Capture the cell that displays the provided text and extract its [x, y] central coordinate. 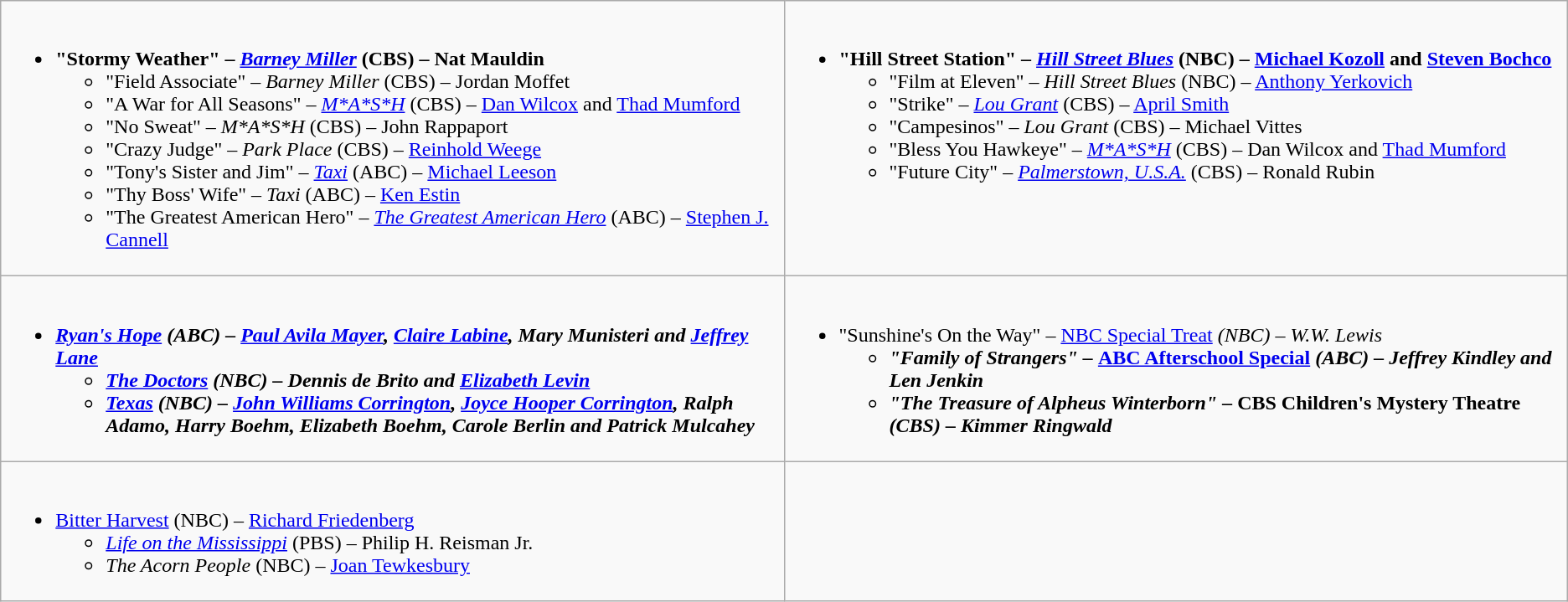
Bitter Harvest (NBC) – Richard FriedenbergLife on the Mississippi (PBS) – Philip H. Reisman Jr.The Acorn People (NBC) – Joan Tewkesbury [392, 531]
